Capture the cell that displays the provided text and extract its (X, Y) central coordinate. 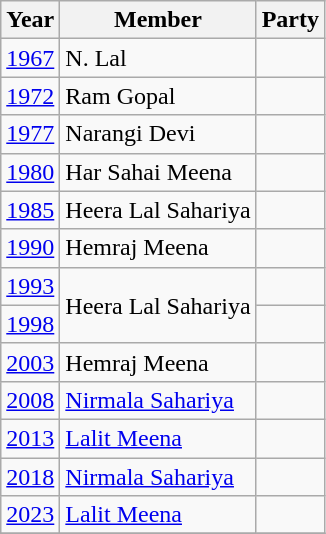
2023 (30, 515)
Ram Gopal (158, 96)
Narangi Devi (158, 134)
Party (290, 20)
1977 (30, 134)
1993 (30, 286)
1980 (30, 172)
2003 (30, 362)
1998 (30, 324)
1967 (30, 58)
Har Sahai Meena (158, 172)
1990 (30, 248)
2013 (30, 438)
1972 (30, 96)
Year (30, 20)
2008 (30, 400)
1985 (30, 210)
2018 (30, 477)
N. Lal (158, 58)
Member (158, 20)
